Detect which cell encompasses the target text, then output its [x, y] center coordinate. 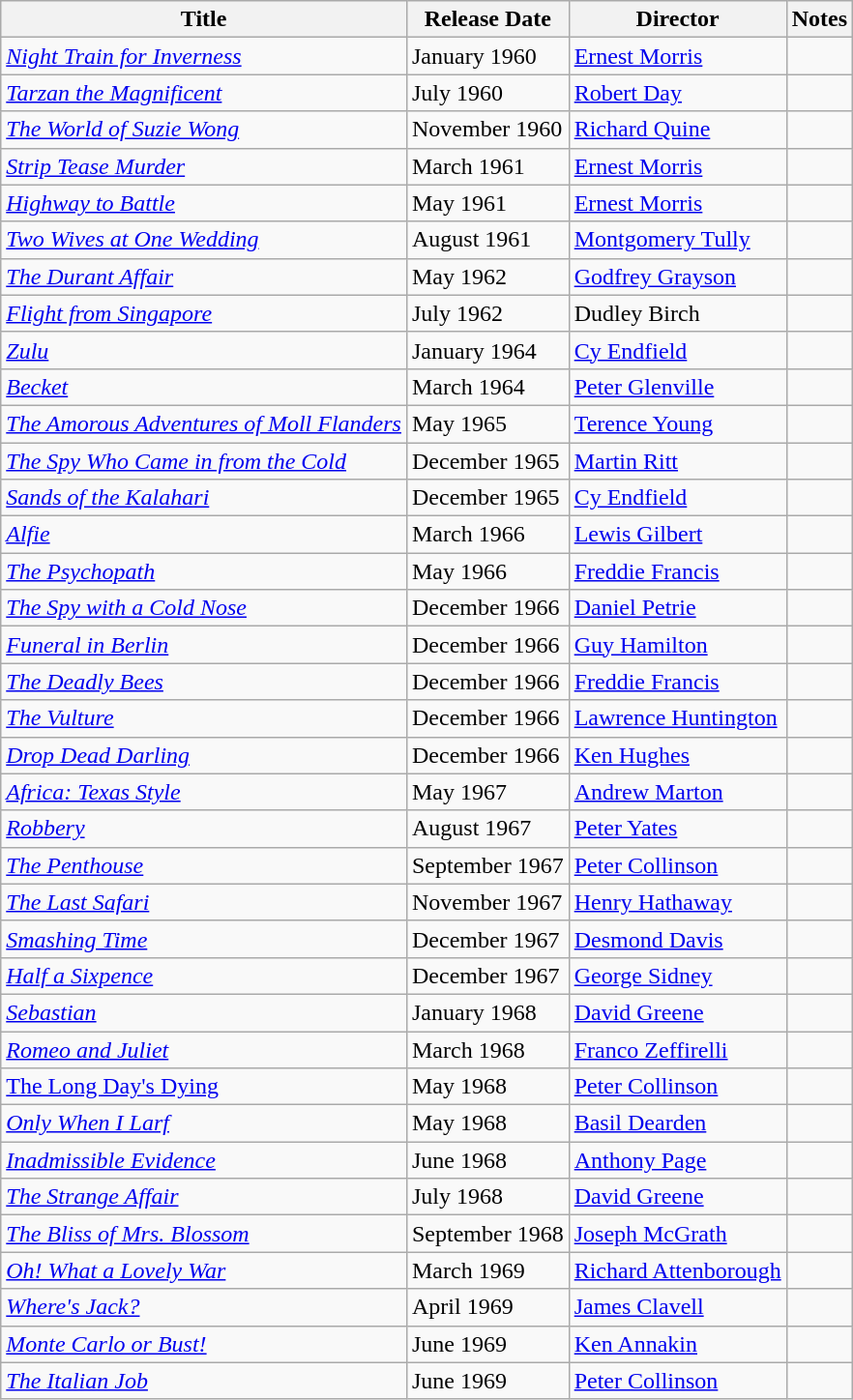
Robbery [204, 829]
The Deadly Bees [204, 682]
Alfie [204, 535]
George Sidney [677, 976]
July 1962 [487, 313]
September 1968 [487, 1234]
Oh! What a Lovely War [204, 1270]
The Strange Affair [204, 1197]
Richard Attenborough [677, 1270]
Highway to Battle [204, 203]
August 1961 [487, 240]
Anthony Page [677, 1160]
Becket [204, 387]
The Long Day's Dying [204, 1087]
Romeo and Juliet [204, 1049]
The World of Suzie Wong [204, 130]
Andrew Marton [677, 792]
July 1968 [487, 1197]
January 1968 [487, 1012]
May 1966 [487, 571]
Basil Dearden [677, 1123]
Martin Ritt [677, 461]
The Penthouse [204, 865]
James Clavell [677, 1307]
Franco Zeffirelli [677, 1049]
The Last Safari [204, 902]
Godfrey Grayson [677, 277]
Smashing Time [204, 939]
March 1968 [487, 1049]
Africa: Texas Style [204, 792]
July 1960 [487, 93]
May 1965 [487, 423]
Inadmissible Evidence [204, 1160]
Henry Hathaway [677, 902]
March 1969 [487, 1270]
Ken Annakin [677, 1344]
Strip Tease Murder [204, 166]
The Spy with a Cold Nose [204, 608]
Peter Yates [677, 829]
Only When I Larf [204, 1123]
Director [677, 19]
May 1961 [487, 203]
March 1966 [487, 535]
Robert Day [677, 93]
Sands of the Kalahari [204, 498]
Monte Carlo or Bust! [204, 1344]
The Bliss of Mrs. Blossom [204, 1234]
Richard Quine [677, 130]
Daniel Petrie [677, 608]
March 1964 [487, 387]
Guy Hamilton [677, 645]
The Durant Affair [204, 277]
Drop Dead Darling [204, 755]
November 1967 [487, 902]
March 1961 [487, 166]
Joseph McGrath [677, 1234]
August 1967 [487, 829]
April 1969 [487, 1307]
Montgomery Tully [677, 240]
The Italian Job [204, 1381]
Funeral in Berlin [204, 645]
The Amorous Adventures of Moll Flanders [204, 423]
June 1968 [487, 1160]
The Vulture [204, 718]
Release Date [487, 19]
September 1967 [487, 865]
January 1960 [487, 56]
The Psychopath [204, 571]
Flight from Singapore [204, 313]
Two Wives at One Wedding [204, 240]
Notes [819, 19]
May 1962 [487, 277]
Terence Young [677, 423]
Half a Sixpence [204, 976]
Dudley Birch [677, 313]
Zulu [204, 350]
Tarzan the Magnificent [204, 93]
Sebastian [204, 1012]
January 1964 [487, 350]
Lewis Gilbert [677, 535]
Lawrence Huntington [677, 718]
Peter Glenville [677, 387]
Title [204, 19]
November 1960 [487, 130]
Night Train for Inverness [204, 56]
Desmond Davis [677, 939]
Where's Jack? [204, 1307]
Ken Hughes [677, 755]
The Spy Who Came in from the Cold [204, 461]
May 1967 [487, 792]
